Detect which cell encompasses the target text, then output its (x, y) center coordinate. 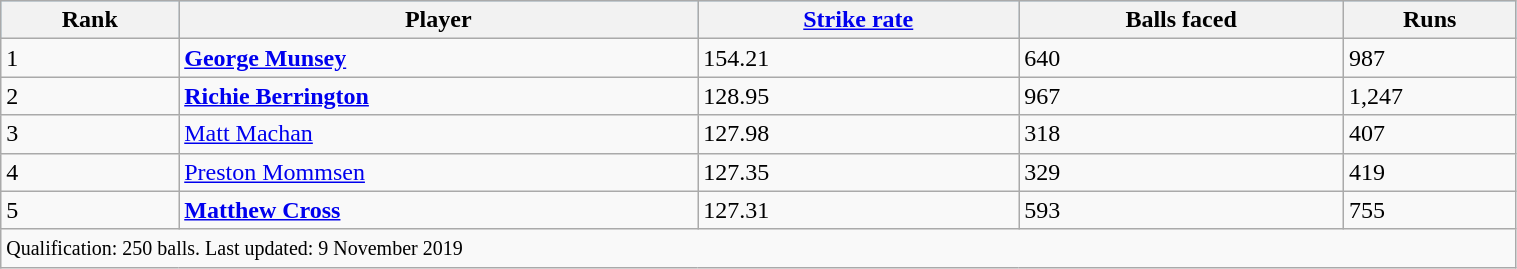
George Munsey (438, 58)
5 (90, 210)
640 (1182, 58)
1,247 (1430, 96)
Player (438, 20)
Richie Berrington (438, 96)
Rank (90, 20)
329 (1182, 172)
593 (1182, 210)
Matt Machan (438, 134)
2 (90, 96)
Runs (1430, 20)
128.95 (858, 96)
127.31 (858, 210)
127.98 (858, 134)
967 (1182, 96)
Strike rate (858, 20)
127.35 (858, 172)
987 (1430, 58)
4 (90, 172)
Qualification: 250 balls. Last updated: 9 November 2019 (758, 248)
154.21 (858, 58)
1 (90, 58)
3 (90, 134)
755 (1430, 210)
Balls faced (1182, 20)
Matthew Cross (438, 210)
407 (1430, 134)
318 (1182, 134)
Preston Mommsen (438, 172)
419 (1430, 172)
